Output the (X, Y) coordinate of the center of the cell containing the given text.  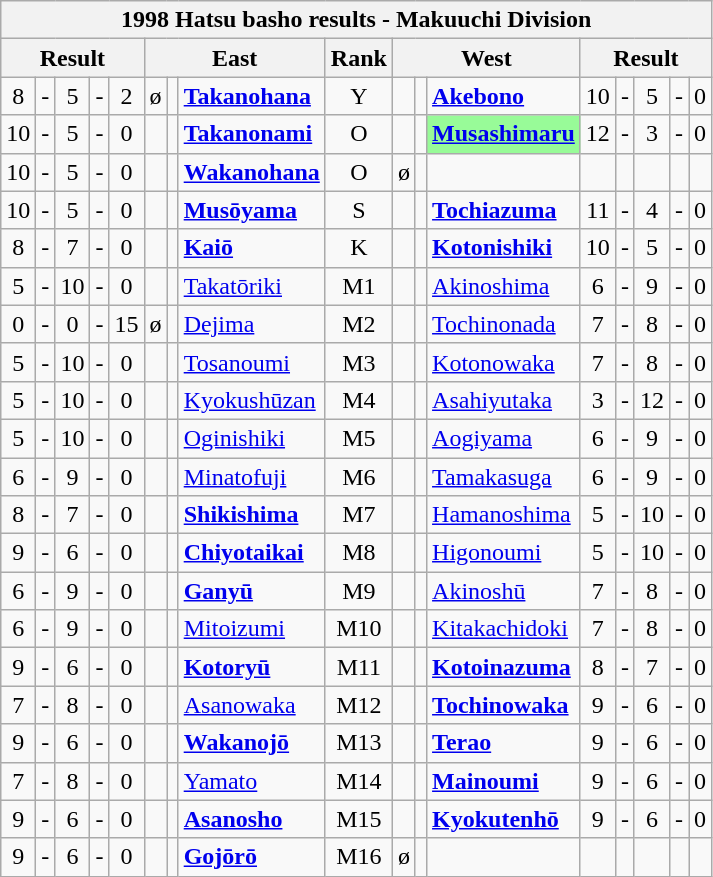
Asahiyutaka (504, 400)
Takatōriki (252, 286)
Takanonami (252, 134)
15 (126, 324)
Aogiyama (504, 438)
Terao (504, 743)
M2 (358, 324)
Kotoinazuma (504, 667)
M4 (358, 400)
Gojōrō (252, 857)
M16 (358, 857)
Tochiazuma (504, 210)
Mainoumi (504, 781)
M6 (358, 477)
M10 (358, 629)
Wakanohana (252, 172)
Higonoumi (504, 553)
S (358, 210)
Akinoshima (504, 286)
Mitoizumi (252, 629)
Kotonowaka (504, 362)
M7 (358, 515)
M12 (358, 705)
Yamato (252, 781)
Musashimaru (504, 134)
Takanohana (252, 96)
Tochinonada (504, 324)
Tosanoumi (252, 362)
M5 (358, 438)
4 (652, 210)
M1 (358, 286)
Y (358, 96)
Minatofuji (252, 477)
M15 (358, 819)
Asanosho (252, 819)
Kotonishiki (504, 248)
Rank (358, 58)
Musōyama (252, 210)
M11 (358, 667)
M9 (358, 591)
Kotoryū (252, 667)
Akinoshū (504, 591)
Dejima (252, 324)
M13 (358, 743)
Chiyotaikai (252, 553)
M8 (358, 553)
11 (598, 210)
Kitakachidoki (504, 629)
1998 Hatsu basho results - Makuuchi Division (356, 20)
Asanowaka (252, 705)
Kyokushūzan (252, 400)
Shikishima (252, 515)
Akebono (504, 96)
M3 (358, 362)
West (486, 58)
Wakanojō (252, 743)
Kyokutenhō (504, 819)
2 (126, 96)
Kaiō (252, 248)
Oginishiki (252, 438)
Tochinowaka (504, 705)
Hamanoshima (504, 515)
Tamakasuga (504, 477)
East (234, 58)
K (358, 248)
M14 (358, 781)
Ganyū (252, 591)
